Identify which cell holds the provided text, then report its (x, y) central coordinate. 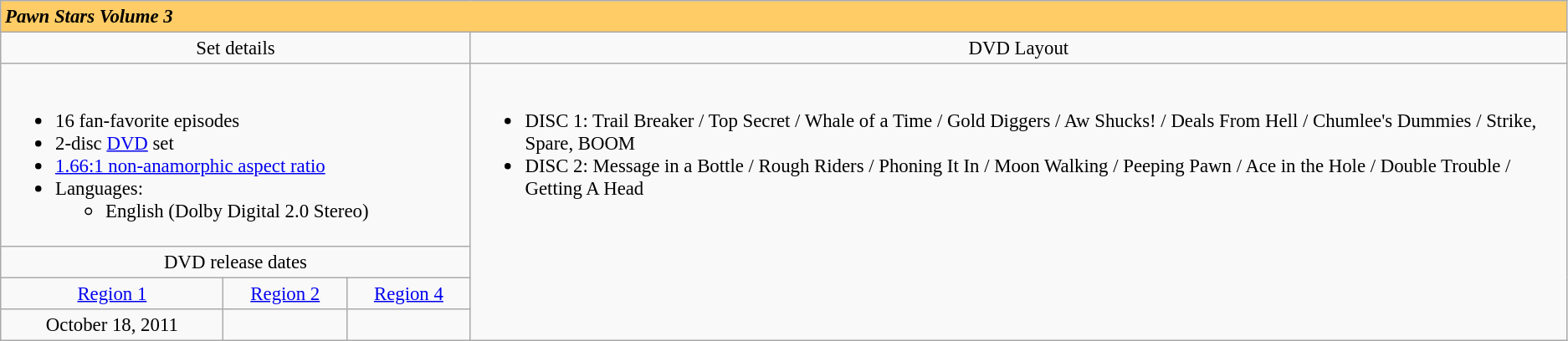
October 18, 2011 (112, 324)
Region 2 (285, 293)
16 fan-favorite episodes2-disc DVD set1.66:1 non-anamorphic aspect ratioLanguages:English (Dolby Digital 2.0 Stereo) (236, 155)
Set details (236, 48)
DVD release dates (236, 262)
Pawn Stars Volume 3 (784, 17)
Region 4 (409, 293)
Region 1 (112, 293)
DVD Layout (1018, 48)
